Determine the (X, Y) coordinate at the center of the cell enclosing the given text.  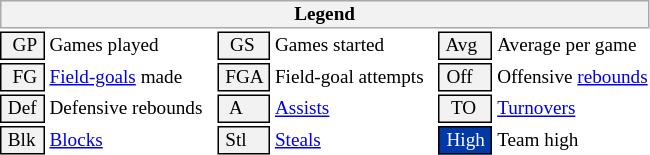
Assists (354, 108)
TO (466, 108)
Offensive rebounds (573, 77)
Average per game (573, 46)
GS (244, 46)
Steals (354, 140)
Games played (131, 46)
Turnovers (573, 108)
High (466, 140)
Defensive rebounds (131, 108)
FG (22, 77)
FGA (244, 77)
Field-goal attempts (354, 77)
Stl (244, 140)
Games started (354, 46)
Blk (22, 140)
GP (22, 46)
Field-goals made (131, 77)
Team high (573, 140)
Def (22, 108)
Avg (466, 46)
Legend (324, 14)
Off (466, 77)
A (244, 108)
Blocks (131, 140)
